Find where the given text appears and provide that cell's center as [x, y] coordinate. 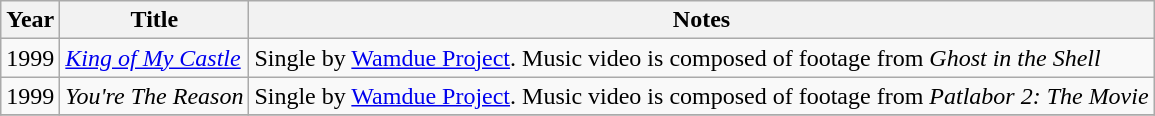
Notes [702, 20]
Single by Wamdue Project. Music video is composed of footage from Ghost in the Shell [702, 58]
Single by Wamdue Project. Music video is composed of footage from Patlabor 2: The Movie [702, 96]
Year [30, 20]
Title [154, 20]
You're The Reason [154, 96]
King of My Castle [154, 58]
